Determine the [X, Y] coordinate at the center of the cell enclosing the given text.  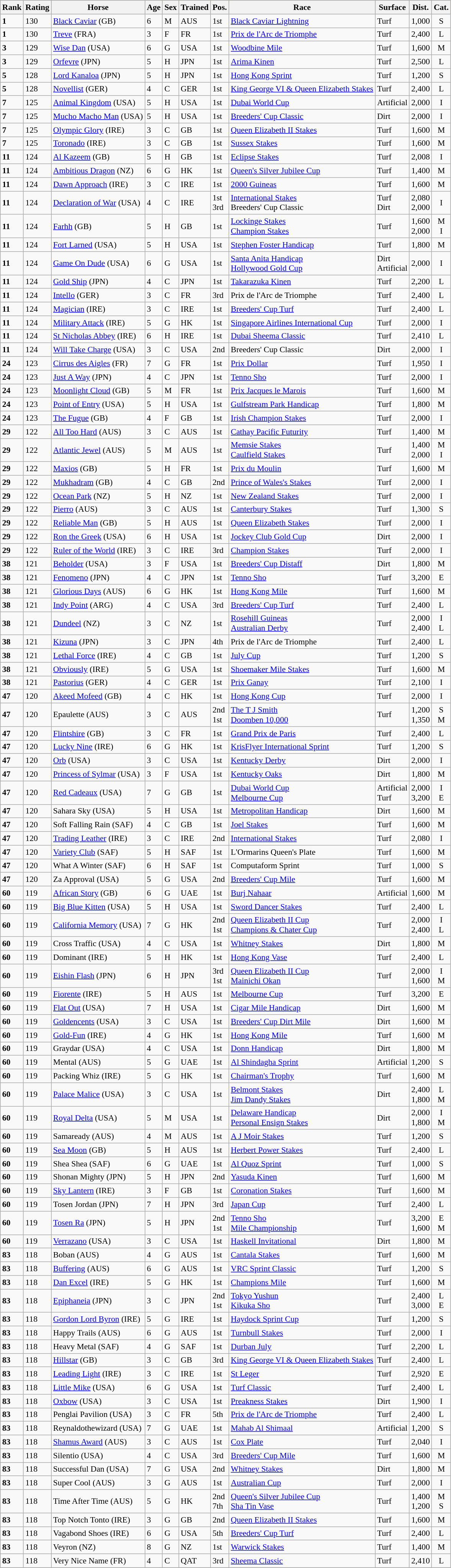
Maxios (GB) [98, 469]
Gold-Fun (IRE) [98, 1035]
KrisFlyer International Sprint [302, 747]
3,2001,600 [420, 1223]
Declaration of War (USA) [98, 203]
Ruler of the World (IRE) [98, 550]
Dundeel (NZ) [98, 623]
Shonan Mighty (JPN) [98, 1177]
New Zealand Stakes [302, 496]
Packing Whiz (IRE) [98, 1076]
Game On Dude (USA) [98, 263]
Queen Elizabeth II CupMainichi Okan [302, 976]
Akeed Mofeed (GB) [98, 696]
Jockey Club Gold Cup [302, 537]
Epaulette (AUS) [98, 715]
Fiorente (IRE) [98, 994]
Orfevre (JPN) [98, 62]
Woodbine Mile [302, 48]
Mahab Al Shimaal [302, 1428]
4th [220, 642]
Shea Shea (SAF) [98, 1164]
Sea Moon (GB) [98, 1150]
Al Kazeem (GB) [98, 157]
Gulfstream Park Handicap [302, 405]
2,0001,800 [420, 1117]
ArtificialTurf [392, 792]
Irish Champion Stakes [302, 418]
Al Shindagha Sprint [302, 1062]
Indy Point (ARG) [98, 605]
Coronation Stakes [302, 1191]
Goldencents (USA) [98, 1021]
Royal Delta (USA) [98, 1117]
St Nicholas Abbey (IRE) [98, 336]
Hong Kong Cup [302, 696]
Yasuda Kinen [302, 1177]
Black Caviar (GB) [98, 21]
Penglai Pavilion (USA) [98, 1415]
Happy Trails (AUS) [98, 1333]
Canterbury Stakes [302, 509]
Turnbull Stakes [302, 1333]
Arima Kinen [302, 62]
Shoemaker Mile Stakes [302, 669]
Surface [392, 7]
2,920 [420, 1374]
Cantala Stakes [302, 1255]
Beholder (USA) [98, 564]
Prix Jacques le Marois [302, 391]
Novellist (GER) [98, 89]
Super Cool (AUS) [98, 1483]
QAT [194, 1561]
International Stakes [302, 839]
Boban (AUS) [98, 1255]
2,4003,000 [420, 1301]
1st3rd [220, 203]
IE [441, 792]
Sword Dancer Stakes [302, 907]
EM [441, 1223]
2000 Guineas [302, 184]
Cirrus des Aigles (FR) [98, 364]
Queen Elizabeth Stakes [302, 523]
Hillstar (GB) [98, 1360]
Eishin Flash (JPN) [98, 976]
1,950 [420, 364]
Very Nice Name (FR) [98, 1561]
Queen Elizabeth II CupChampions & Chater Cup [302, 925]
Rank [12, 7]
Flat Out (USA) [98, 1008]
Pierro (AUS) [98, 509]
Leading Light (IRE) [98, 1374]
Mental (AUS) [98, 1062]
Cigar Mile Handicap [302, 1008]
Oxbow (USA) [98, 1401]
Prix Ganay [302, 683]
St Leger [302, 1374]
Sex [171, 7]
Kizuna (JPN) [98, 642]
Pos. [220, 7]
Reliable Man (GB) [98, 523]
Lord Kanaloa (JPN) [98, 75]
All Too Hard (AUS) [98, 432]
Heavy Metal (SAF) [98, 1347]
2,0001,600 [420, 976]
8 [154, 1547]
1,6002,000 [420, 226]
Za Approval (USA) [98, 880]
Preakness Stakes [302, 1401]
Reynaldothewizard (USA) [98, 1428]
Epiphaneia (JPN) [98, 1301]
Turf Classic [302, 1387]
Military Attack (IRE) [98, 323]
SM [441, 715]
Herbert Power Stakes [302, 1150]
Dubai Sheema Classic [302, 336]
Gold Ship (JPN) [98, 282]
2,0003,200 [420, 792]
MS [441, 1501]
Takarazuka Kinen [302, 282]
Lockinge StakesChampion Stakes [302, 226]
1,4002,000 [420, 450]
Santa Anita HandicapHollywood Gold Cup [302, 263]
Magician (IRE) [98, 309]
Moonlight Cloud (GB) [98, 391]
Kentucky Derby [302, 761]
Tosen Ra (JPN) [98, 1223]
Gordon Lord Byron (IRE) [98, 1319]
Sky Lantern (IRE) [98, 1191]
Japan Cup [302, 1205]
Ocean Park (NZ) [98, 496]
Memsie StakesCaulfield Stakes [302, 450]
Successful Dan (USA) [98, 1469]
LE [441, 1301]
2,100 [420, 683]
Big Blue Kitten (USA) [98, 907]
Sahara Sky (USA) [98, 811]
Cross Traffic (USA) [98, 944]
Warwick Stakes [302, 1547]
Mucho Macho Man (USA) [98, 116]
Point of Entry (USA) [98, 405]
Sheema Classic [302, 1561]
Palace Malice (USA) [98, 1095]
Eclipse Stakes [302, 157]
Orb (USA) [98, 761]
Trained [194, 7]
Champions Mile [302, 1282]
Stephen Foster Handicap [302, 245]
Graydar (USA) [98, 1049]
Silentio (USA) [98, 1456]
Treve (FRA) [98, 34]
Dan Excel (IRE) [98, 1282]
Just A Way (JPN) [98, 377]
VRC Sprint Classic [302, 1269]
Lethal Force (IRE) [98, 656]
Metropolitan Handicap [302, 811]
Race [302, 7]
Breeders' Cup Distaff [302, 564]
Breeders' Cup Dirt Mile [302, 1021]
International StakesBreeders' Cup Classic [302, 203]
Verrazano (USA) [98, 1241]
Fenomeno (JPN) [98, 578]
Durban July [302, 1347]
1,300 [420, 509]
L'Ormarins Queen's Plate [302, 852]
Ambitious Dragon (NZ) [98, 171]
Haydock Sprint Cup [302, 1319]
Pastorius (GER) [98, 683]
Hong Kong Sprint [302, 75]
Queen's Silver Jubilee CupSha Tin Vase [302, 1501]
Soft Falling Rain (SAF) [98, 825]
Ron the Greek (USA) [98, 537]
Fort Larned (USA) [98, 245]
1,4001,200 [420, 1501]
Olympic Glory (IRE) [98, 130]
Rating [37, 7]
Tenno ShoMile Championship [302, 1223]
Horse [98, 7]
Little Mike (USA) [98, 1387]
Obviously (IRE) [98, 669]
DirtArtificial [392, 263]
African Story (GB) [98, 893]
Haskell Invitational [302, 1241]
Princess of Sylmar (USA) [98, 774]
Toronado (IRE) [98, 143]
Dawn Approach (IRE) [98, 184]
2,0802,000 [420, 203]
Glorious Days (AUS) [98, 591]
What A Winter (SAF) [98, 866]
Veyron (NZ) [98, 1547]
Red Cadeaux (USA) [98, 792]
Animal Kingdom (USA) [98, 103]
Trading Leather (IRE) [98, 839]
Vagabond Shoes (IRE) [98, 1534]
1,900 [420, 1401]
Age [154, 7]
Dist. [420, 7]
Computaform Sprint [302, 866]
1,2001,350 [420, 715]
Delaware HandicapPersonal Ensign Stakes [302, 1117]
2,040 [420, 1442]
California Memory (USA) [98, 925]
Australian Cup [302, 1483]
The T J SmithDoomben 10,000 [302, 715]
Shamus Award (AUS) [98, 1442]
Hong Kong Vase [302, 957]
Burj Nahaar [302, 893]
Dominant (IRE) [98, 957]
Wise Dan (USA) [98, 48]
Melbourne Cup [302, 994]
Donn Handicap [302, 1049]
2,080 [420, 839]
Rosehill GuineasAustralian Derby [302, 623]
Cathay Pacific Futurity [302, 432]
LM [441, 1095]
Tokyo YushunKikuka Sho [302, 1301]
The Fugue (GB) [98, 418]
Cat. [441, 7]
Joel Stakes [302, 825]
2nd7th [220, 1501]
Flintshire (GB) [98, 734]
3rd1st [220, 976]
Will Take Charge (USA) [98, 350]
Chairman's Trophy [302, 1076]
Lucky Nine (IRE) [98, 747]
Buffering (AUS) [98, 1269]
Belmont StakesJim Dandy Stakes [302, 1095]
Sussex Stakes [302, 143]
Queen's Silver Jubilee Cup [302, 171]
Prix Dollar [302, 364]
Dubai World Cup [302, 103]
Intello (GER) [98, 296]
Prince of Wales's Stakes [302, 482]
2,4001,800 [420, 1095]
Singapore Airlines International Cup [302, 323]
Top Notch Tonto (IRE) [98, 1520]
Samaready (AUS) [98, 1137]
Mukhadram (GB) [98, 482]
Black Caviar Lightning [302, 21]
Time After Time (AUS) [98, 1501]
Al Quoz Sprint [302, 1164]
A J Moir Stakes [302, 1137]
2,008 [420, 157]
Variety Club (SAF) [98, 852]
Grand Prix de Paris [302, 734]
2,500 [420, 62]
Champion Stakes [302, 550]
Tosen Jordan (JPN) [98, 1205]
TurfDirt [392, 203]
Kentucky Oaks [302, 774]
Prix du Moulin [302, 469]
July Cup [302, 656]
Cox Plate [302, 1442]
Farhh (GB) [98, 226]
Atlantic Jewel (AUS) [98, 450]
Dubai World CupMelbourne Cup [302, 792]
